Find where the given text appears and provide that cell's center as (X, Y) coordinate. 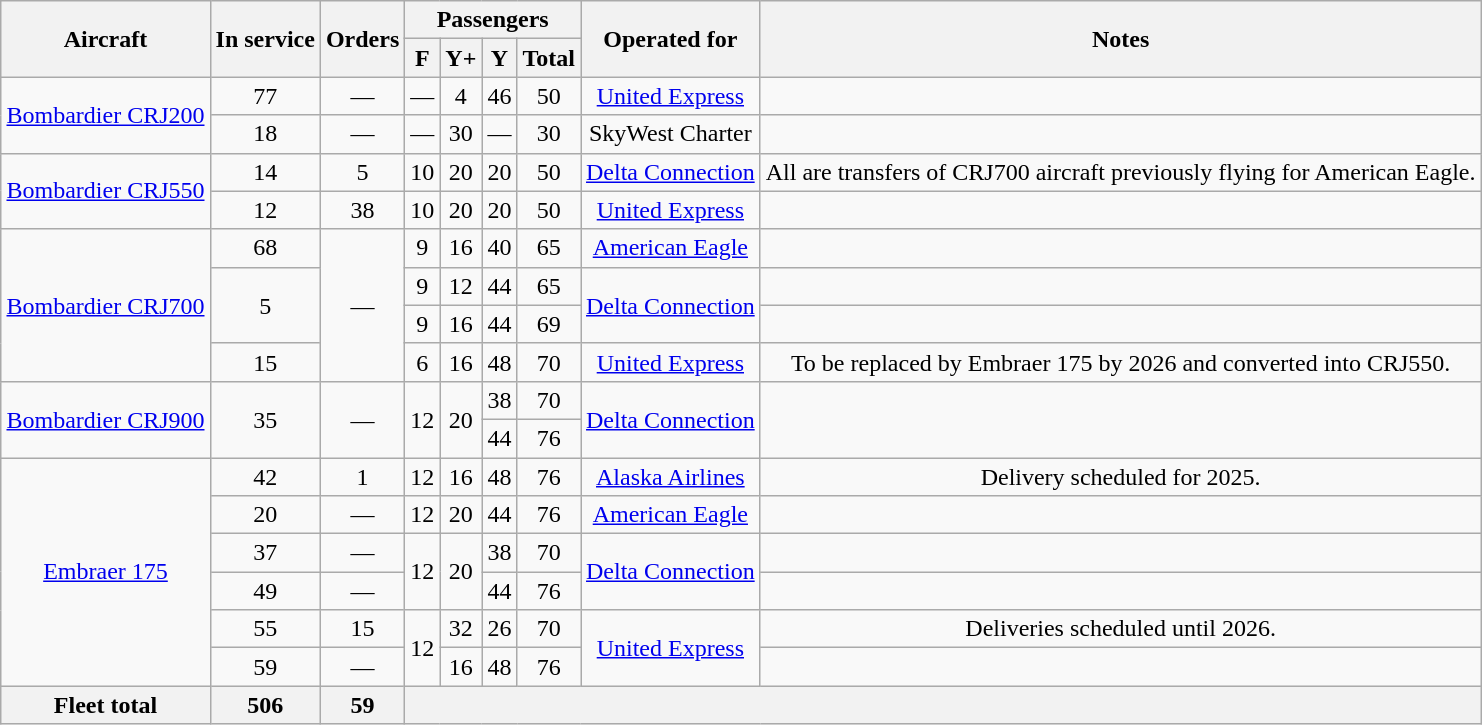
Orders (362, 39)
Bombardier CRJ550 (106, 191)
55 (265, 629)
6 (422, 362)
4 (461, 96)
Embraer 175 (106, 572)
1 (362, 477)
69 (549, 324)
49 (265, 591)
68 (265, 248)
In service (265, 39)
26 (500, 629)
Operated for (670, 39)
35 (265, 419)
Bombardier CRJ200 (106, 115)
Bombardier CRJ900 (106, 419)
Fleet total (106, 705)
46 (500, 96)
Total (549, 58)
Alaska Airlines (670, 477)
Delivery scheduled for 2025. (1120, 477)
Deliveries scheduled until 2026. (1120, 629)
37 (265, 553)
77 (265, 96)
Y (500, 58)
Y+ (461, 58)
14 (265, 172)
18 (265, 134)
40 (500, 248)
Passengers (493, 20)
All are transfers of CRJ700 aircraft previously flying for American Eagle. (1120, 172)
506 (265, 705)
SkyWest Charter (670, 134)
32 (461, 629)
F (422, 58)
Aircraft (106, 39)
Bombardier CRJ700 (106, 305)
To be replaced by Embraer 175 by 2026 and converted into CRJ550. (1120, 362)
Notes (1120, 39)
42 (265, 477)
